Return the [x, y] coordinate for the center point of the cell that contains the specified text.  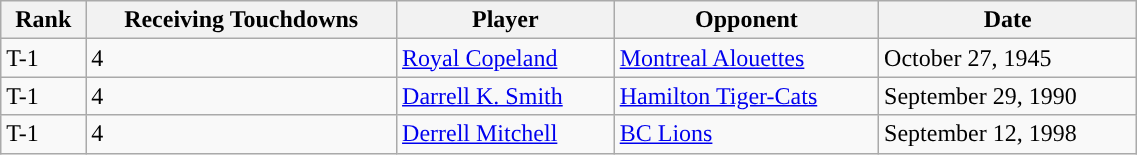
October 27, 1945 [1008, 58]
Darrell K. Smith [506, 96]
September 29, 1990 [1008, 96]
Player [506, 20]
Montreal Alouettes [746, 58]
Rank [44, 20]
Receiving Touchdowns [242, 20]
Date [1008, 20]
Royal Copeland [506, 58]
Hamilton Tiger-Cats [746, 96]
September 12, 1998 [1008, 134]
Opponent [746, 20]
BC Lions [746, 134]
Derrell Mitchell [506, 134]
